Scan for the cell matching the given text and deliver its [X, Y] coordinate at center. 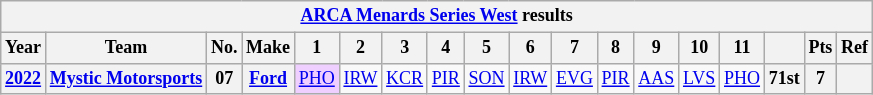
Make [268, 48]
SON [486, 78]
11 [742, 48]
71st [784, 78]
3 [405, 48]
Ford [268, 78]
1 [316, 48]
10 [700, 48]
2 [360, 48]
Team [126, 48]
LVS [700, 78]
9 [656, 48]
AAS [656, 78]
8 [616, 48]
Pts [820, 48]
No. [224, 48]
4 [446, 48]
ARCA Menards Series West results [437, 16]
6 [530, 48]
5 [486, 48]
2022 [24, 78]
Ref [855, 48]
Year [24, 48]
EVG [575, 78]
Mystic Motorsports [126, 78]
07 [224, 78]
KCR [405, 78]
